Scan for the cell matching the given text and deliver its (x, y) coordinate at center. 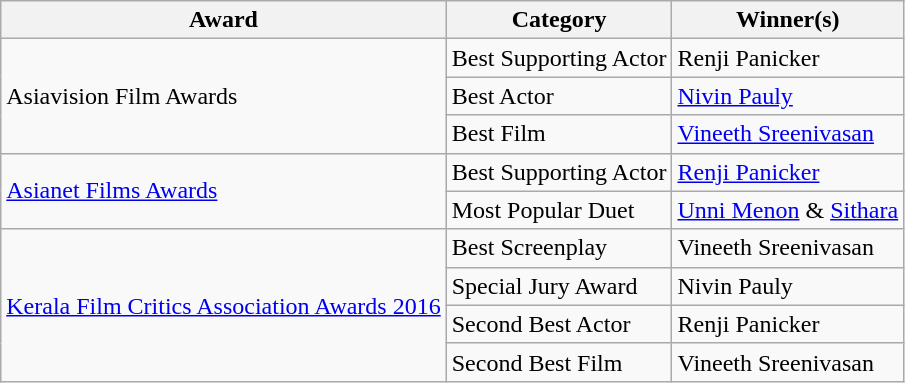
Best Film (559, 134)
Best Screenplay (559, 248)
Kerala Film Critics Association Awards 2016 (224, 305)
Asianet Films Awards (224, 191)
Category (559, 20)
Best Actor (559, 96)
Unni Menon & Sithara (788, 210)
Most Popular Duet (559, 210)
Second Best Film (559, 362)
Asiavision Film Awards (224, 96)
Winner(s) (788, 20)
Special Jury Award (559, 286)
Second Best Actor (559, 324)
Award (224, 20)
